Pinpoint the cell where the given text exists, returning its [X, Y] midpoint coordinate. 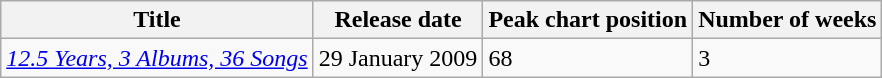
Title [157, 20]
29 January 2009 [398, 58]
Number of weeks [788, 20]
3 [788, 58]
Release date [398, 20]
Peak chart position [588, 20]
68 [588, 58]
12.5 Years, 3 Albums, 36 Songs [157, 58]
